Identify which cell holds the provided text, then report its (X, Y) central coordinate. 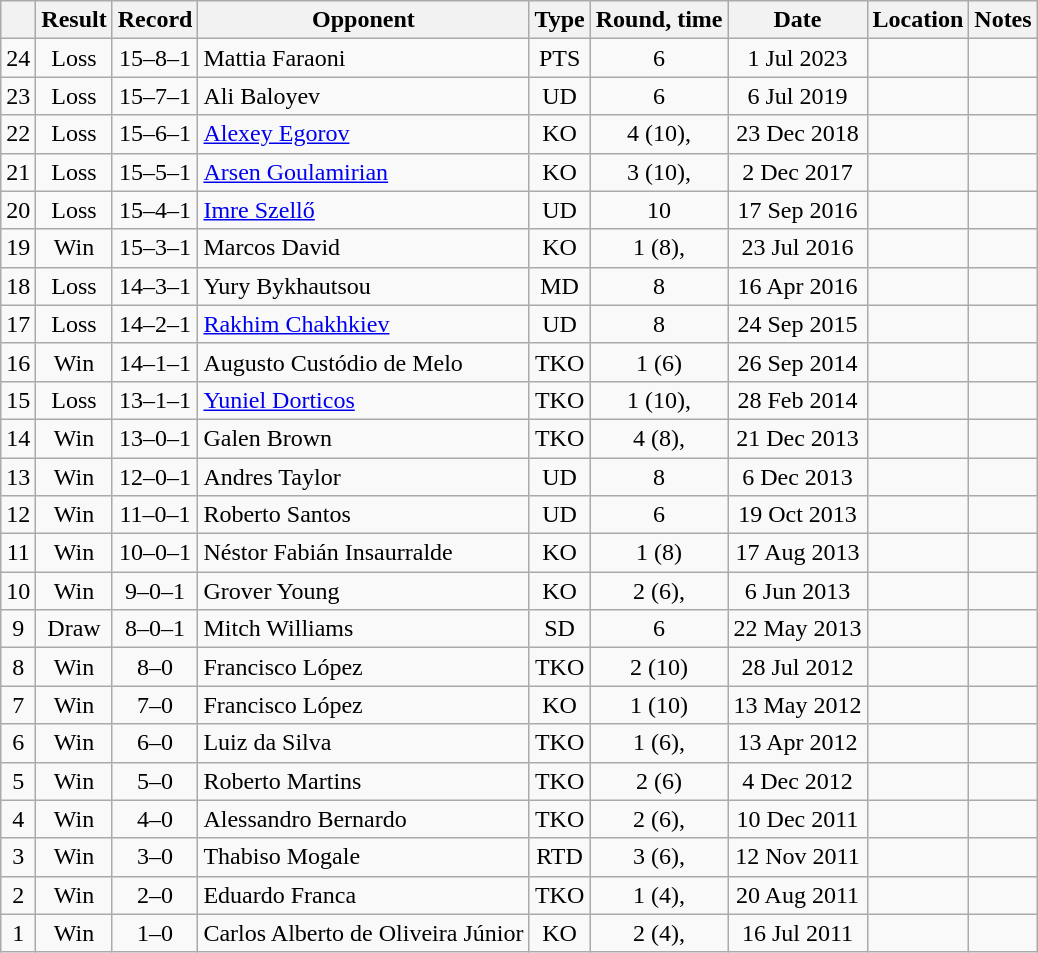
15–7–1 (155, 96)
SD (560, 629)
Arsen Goulamirian (364, 172)
24 Sep 2015 (798, 324)
3 (6), (659, 857)
7–0 (155, 705)
Eduardo Franca (364, 895)
Round, time (659, 20)
PTS (560, 58)
16 Apr 2016 (798, 286)
4 (18, 819)
Result (74, 20)
24 (18, 58)
13 (18, 477)
1 (18, 933)
3 (10), (659, 172)
2 (4), (659, 933)
Néstor Fabián Insaurralde (364, 553)
12 Nov 2011 (798, 857)
1 (6), (659, 743)
Date (798, 20)
6–0 (155, 743)
Mitch Williams (364, 629)
1 (10) (659, 705)
9–0–1 (155, 591)
1 (10), (659, 400)
21 (18, 172)
22 (18, 134)
2 (6) (659, 781)
Augusto Custódio de Melo (364, 362)
7 (18, 705)
2 Dec 2017 (798, 172)
Rakhim Chakhkiev (364, 324)
11–0–1 (155, 515)
Carlos Alberto de Oliveira Júnior (364, 933)
23 (18, 96)
2 (10) (659, 667)
1 (8) (659, 553)
18 (18, 286)
15–3–1 (155, 248)
4 (10), (659, 134)
14–3–1 (155, 286)
26 Sep 2014 (798, 362)
15–4–1 (155, 210)
Opponent (364, 20)
13–1–1 (155, 400)
12 (18, 515)
10–0–1 (155, 553)
14 (18, 438)
RTD (560, 857)
13 May 2012 (798, 705)
28 Feb 2014 (798, 400)
Draw (74, 629)
15 (18, 400)
9 (18, 629)
1 Jul 2023 (798, 58)
20 Aug 2011 (798, 895)
MD (560, 286)
21 Dec 2013 (798, 438)
Grover Young (364, 591)
20 (18, 210)
16 (18, 362)
Ali Baloyev (364, 96)
14–2–1 (155, 324)
13 Apr 2012 (798, 743)
12–0–1 (155, 477)
1 (6) (659, 362)
1–0 (155, 933)
3–0 (155, 857)
8–0 (155, 667)
4 Dec 2012 (798, 781)
Galen Brown (364, 438)
Marcos David (364, 248)
Yuniel Dorticos (364, 400)
10 Dec 2011 (798, 819)
1 (4), (659, 895)
5–0 (155, 781)
Roberto Santos (364, 515)
15–8–1 (155, 58)
Alessandro Bernardo (364, 819)
17 (18, 324)
22 May 2013 (798, 629)
Andres Taylor (364, 477)
6 Dec 2013 (798, 477)
Notes (1003, 20)
Alexey Egorov (364, 134)
Mattia Faraoni (364, 58)
Type (560, 20)
Roberto Martins (364, 781)
Thabiso Mogale (364, 857)
19 Oct 2013 (798, 515)
8–0–1 (155, 629)
28 Jul 2012 (798, 667)
4 (8), (659, 438)
14–1–1 (155, 362)
11 (18, 553)
16 Jul 2011 (798, 933)
15–5–1 (155, 172)
2 (18, 895)
17 Sep 2016 (798, 210)
4–0 (155, 819)
19 (18, 248)
Location (918, 20)
23 Jul 2016 (798, 248)
5 (18, 781)
2–0 (155, 895)
23 Dec 2018 (798, 134)
Luiz da Silva (364, 743)
6 Jun 2013 (798, 591)
1 (8), (659, 248)
Yury Bykhautsou (364, 286)
Record (155, 20)
6 Jul 2019 (798, 96)
17 Aug 2013 (798, 553)
15–6–1 (155, 134)
13–0–1 (155, 438)
Imre Szellő (364, 210)
3 (18, 857)
